Detect which cell encompasses the target text, then output its [x, y] center coordinate. 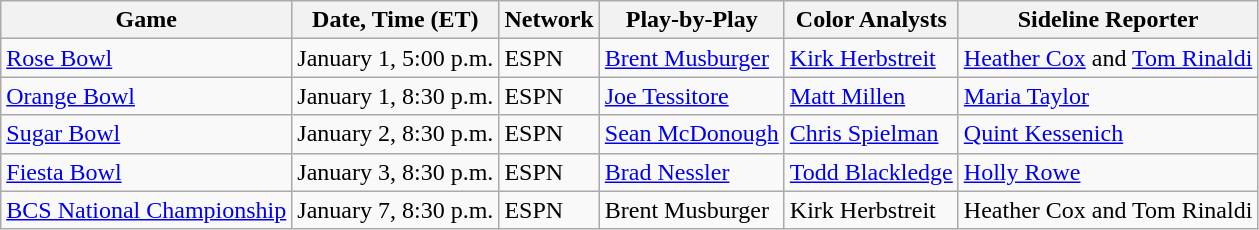
Orange Bowl [146, 96]
January 1, 5:00 p.m. [396, 58]
Maria Taylor [1108, 96]
Matt Millen [871, 96]
January 1, 8:30 p.m. [396, 96]
Date, Time (ET) [396, 20]
Game [146, 20]
January 3, 8:30 p.m. [396, 172]
Sugar Bowl [146, 134]
Rose Bowl [146, 58]
Holly Rowe [1108, 172]
Sean McDonough [692, 134]
Todd Blackledge [871, 172]
Quint Kessenich [1108, 134]
Play-by-Play [692, 20]
BCS National Championship [146, 210]
Fiesta Bowl [146, 172]
Sideline Reporter [1108, 20]
Joe Tessitore [692, 96]
Brad Nessler [692, 172]
Color Analysts [871, 20]
January 2, 8:30 p.m. [396, 134]
Chris Spielman [871, 134]
Network [549, 20]
January 7, 8:30 p.m. [396, 210]
